Determine the [x, y] coordinate at the center of the cell enclosing the given text.  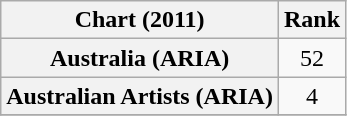
4 [312, 96]
52 [312, 58]
Rank [312, 20]
Australia (ARIA) [140, 58]
Chart (2011) [140, 20]
Australian Artists (ARIA) [140, 96]
